Capture the cell that displays the provided text and extract its [x, y] central coordinate. 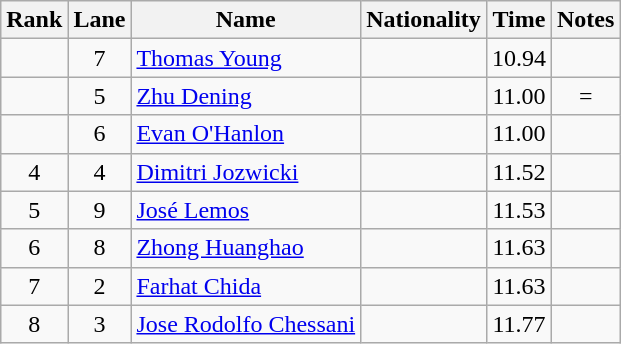
Dimitri Jozwicki [246, 172]
3 [100, 324]
Notes [585, 20]
Zhu Dening [246, 96]
Rank [34, 20]
10.94 [518, 58]
9 [100, 210]
Name [246, 20]
Evan O'Hanlon [246, 134]
2 [100, 286]
11.52 [518, 172]
Time [518, 20]
Zhong Huanghao [246, 248]
11.53 [518, 210]
Lane [100, 20]
Nationality [424, 20]
José Lemos [246, 210]
11.77 [518, 324]
Thomas Young [246, 58]
Farhat Chida [246, 286]
Jose Rodolfo Chessani [246, 324]
= [585, 96]
